Detect which cell encompasses the target text, then output its (x, y) center coordinate. 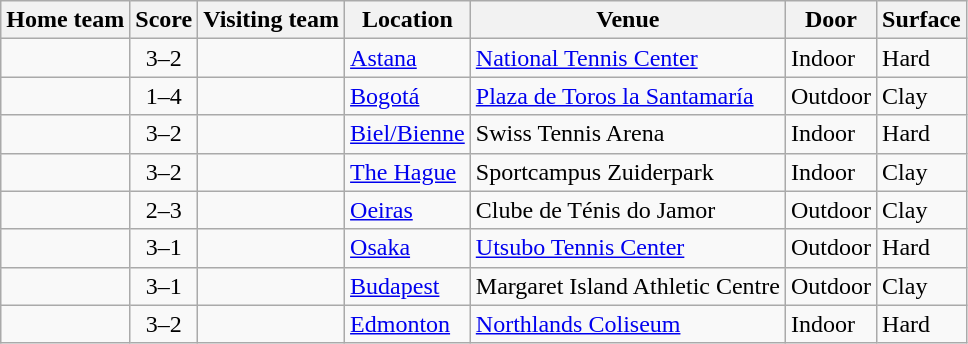
The Hague (408, 172)
Plaza de Toros la Santamaría (628, 96)
Visiting team (272, 20)
Biel/Bienne (408, 134)
Osaka (408, 248)
Edmonton (408, 324)
2–3 (164, 210)
Clube de Ténis do Jamor (628, 210)
Surface (922, 20)
Astana (408, 58)
Oeiras (408, 210)
Venue (628, 20)
Margaret Island Athletic Centre (628, 286)
1–4 (164, 96)
Utsubo Tennis Center (628, 248)
Sportcampus Zuiderpark (628, 172)
Home team (66, 20)
Location (408, 20)
Score (164, 20)
Door (830, 20)
Northlands Coliseum (628, 324)
Swiss Tennis Arena (628, 134)
National Tennis Center (628, 58)
Budapest (408, 286)
Bogotá (408, 96)
